Locate the cell with the specified text and output its (x, y) center coordinate. 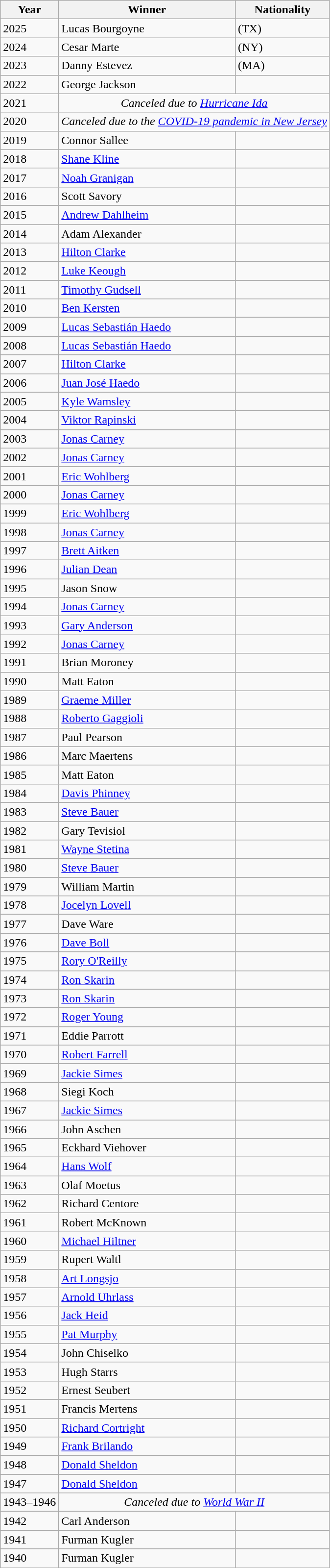
Lucas Bourgoyne (147, 28)
Gary Tevisiol (147, 831)
1975 (29, 961)
John Aschen (147, 1129)
Gary Anderson (147, 625)
2005 (29, 401)
1962 (29, 1204)
1966 (29, 1129)
(TX) (282, 28)
Andrew Dahlheim (147, 215)
Adam Alexander (147, 234)
Jason Snow (147, 588)
Arnold Uhrlass (147, 1297)
Jack Heid (147, 1316)
2009 (29, 327)
Richard Centore (147, 1204)
1983 (29, 812)
1976 (29, 943)
2019 (29, 140)
1986 (29, 756)
2017 (29, 177)
1970 (29, 1054)
1980 (29, 868)
1951 (29, 1409)
Danny Estevez (147, 66)
Noah Granigan (147, 177)
1994 (29, 607)
2025 (29, 28)
1996 (29, 570)
1990 (29, 681)
1999 (29, 513)
George Jackson (147, 84)
2020 (29, 122)
Michael Hiltner (147, 1241)
1967 (29, 1110)
1982 (29, 831)
Eddie Parrott (147, 1036)
1978 (29, 905)
Juan José Haedo (147, 383)
1988 (29, 719)
Wayne Stetina (147, 849)
1993 (29, 625)
Francis Mertens (147, 1409)
Nationality (282, 10)
Julian Dean (147, 570)
Paul Pearson (147, 737)
(NY) (282, 47)
1943–1946 (29, 1502)
Rory O'Reilly (147, 961)
1957 (29, 1297)
1964 (29, 1167)
2001 (29, 476)
1960 (29, 1241)
2015 (29, 215)
Rupert Waltl (147, 1260)
Canceled due to World War II (194, 1502)
Kyle Wamsley (147, 401)
2000 (29, 495)
2014 (29, 234)
2003 (29, 439)
2004 (29, 420)
1947 (29, 1484)
1979 (29, 887)
Dave Ware (147, 924)
Eckhard Viehover (147, 1148)
2013 (29, 252)
Canceled due to Hurricane Ida (194, 103)
Scott Savory (147, 196)
2018 (29, 159)
Pat Murphy (147, 1334)
Hugh Starrs (147, 1371)
1981 (29, 849)
2012 (29, 271)
1984 (29, 793)
1977 (29, 924)
1989 (29, 700)
Ben Kersten (147, 308)
1963 (29, 1185)
2021 (29, 103)
Jocelyn Lovell (147, 905)
1968 (29, 1092)
Brett Aitken (147, 551)
Shane Kline (147, 159)
1987 (29, 737)
William Martin (147, 887)
2007 (29, 364)
Carl Anderson (147, 1521)
1948 (29, 1465)
2022 (29, 84)
Luke Keough (147, 271)
1961 (29, 1222)
Roberto Gaggioli (147, 719)
1956 (29, 1316)
1942 (29, 1521)
2006 (29, 383)
1949 (29, 1446)
1995 (29, 588)
2008 (29, 346)
Marc Maertens (147, 756)
Siegi Koch (147, 1092)
2002 (29, 457)
Connor Sallee (147, 140)
1973 (29, 998)
1940 (29, 1558)
2016 (29, 196)
2011 (29, 290)
Richard Cortright (147, 1428)
1985 (29, 774)
Timothy Gudsell (147, 290)
Frank Brilando (147, 1446)
Ernest Seubert (147, 1390)
1952 (29, 1390)
1959 (29, 1260)
1974 (29, 980)
(MA) (282, 66)
1991 (29, 663)
1971 (29, 1036)
Year (29, 10)
Cesar Marte (147, 47)
Robert Farrell (147, 1054)
Canceled due to the COVID-19 pandemic in New Jersey (194, 122)
1965 (29, 1148)
1953 (29, 1371)
2024 (29, 47)
Viktor Rapinski (147, 420)
Hans Wolf (147, 1167)
2023 (29, 66)
1992 (29, 644)
Brian Moroney (147, 663)
Graeme Miller (147, 700)
1997 (29, 551)
1972 (29, 1017)
1954 (29, 1353)
Roger Young (147, 1017)
1998 (29, 532)
Winner (147, 10)
Robert McKnown (147, 1222)
1969 (29, 1073)
Art Longsjo (147, 1278)
1955 (29, 1334)
Dave Boll (147, 943)
1958 (29, 1278)
Davis Phinney (147, 793)
1950 (29, 1428)
2010 (29, 308)
1941 (29, 1540)
John Chiselko (147, 1353)
Olaf Moetus (147, 1185)
